Pinpoint the cell where the given text exists, returning its [x, y] midpoint coordinate. 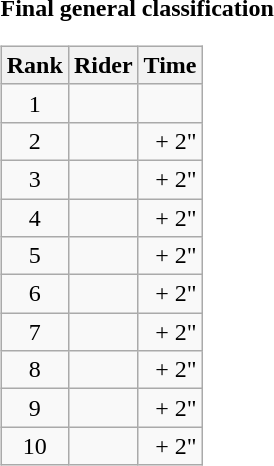
10 [34, 446]
6 [34, 294]
5 [34, 256]
Time [170, 65]
3 [34, 179]
Rider [103, 65]
2 [34, 141]
9 [34, 408]
4 [34, 217]
8 [34, 370]
7 [34, 332]
Rank [34, 65]
1 [34, 103]
